Find where the given text appears and provide that cell's center as (x, y) coordinate. 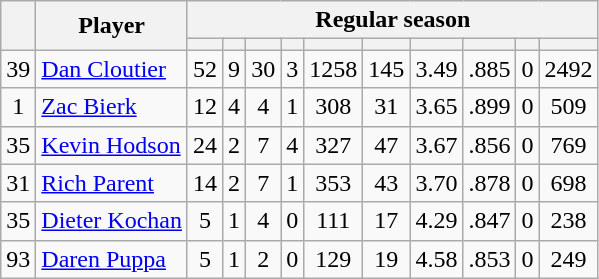
Daren Puppa (112, 259)
30 (264, 69)
17 (386, 221)
4.58 (436, 259)
Kevin Hodson (112, 145)
698 (568, 183)
111 (334, 221)
769 (568, 145)
14 (204, 183)
9 (234, 69)
3.67 (436, 145)
43 (386, 183)
Zac Bierk (112, 107)
1258 (334, 69)
12 (204, 107)
145 (386, 69)
.899 (490, 107)
308 (334, 107)
19 (386, 259)
Player (112, 26)
93 (18, 259)
.878 (490, 183)
353 (334, 183)
3.65 (436, 107)
509 (568, 107)
249 (568, 259)
129 (334, 259)
47 (386, 145)
39 (18, 69)
Regular season (392, 20)
3 (292, 69)
4.29 (436, 221)
Dan Cloutier (112, 69)
.853 (490, 259)
327 (334, 145)
3.49 (436, 69)
52 (204, 69)
3.70 (436, 183)
2492 (568, 69)
.885 (490, 69)
.847 (490, 221)
24 (204, 145)
Rich Parent (112, 183)
.856 (490, 145)
Dieter Kochan (112, 221)
238 (568, 221)
